Find where the given text appears and provide that cell's center as (X, Y) coordinate. 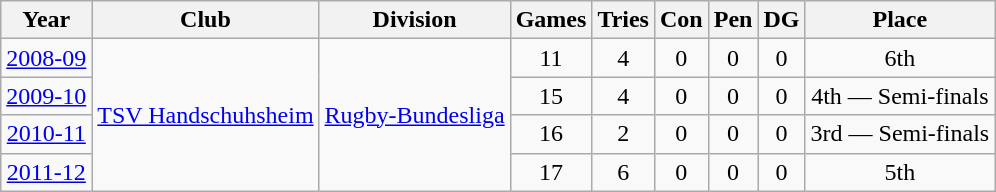
6 (624, 172)
TSV Handschuhsheim (206, 115)
2011-12 (46, 172)
2009-10 (46, 96)
3rd — Semi-finals (900, 134)
15 (551, 96)
4th — Semi-finals (900, 96)
Con (681, 20)
16 (551, 134)
2 (624, 134)
DG (782, 20)
Pen (733, 20)
6th (900, 58)
2008-09 (46, 58)
17 (551, 172)
Rugby-Bundesliga (414, 115)
Games (551, 20)
Club (206, 20)
11 (551, 58)
2010-11 (46, 134)
Year (46, 20)
Place (900, 20)
Division (414, 20)
5th (900, 172)
Tries (624, 20)
